Return (x, y) of the center of cell containing provided text 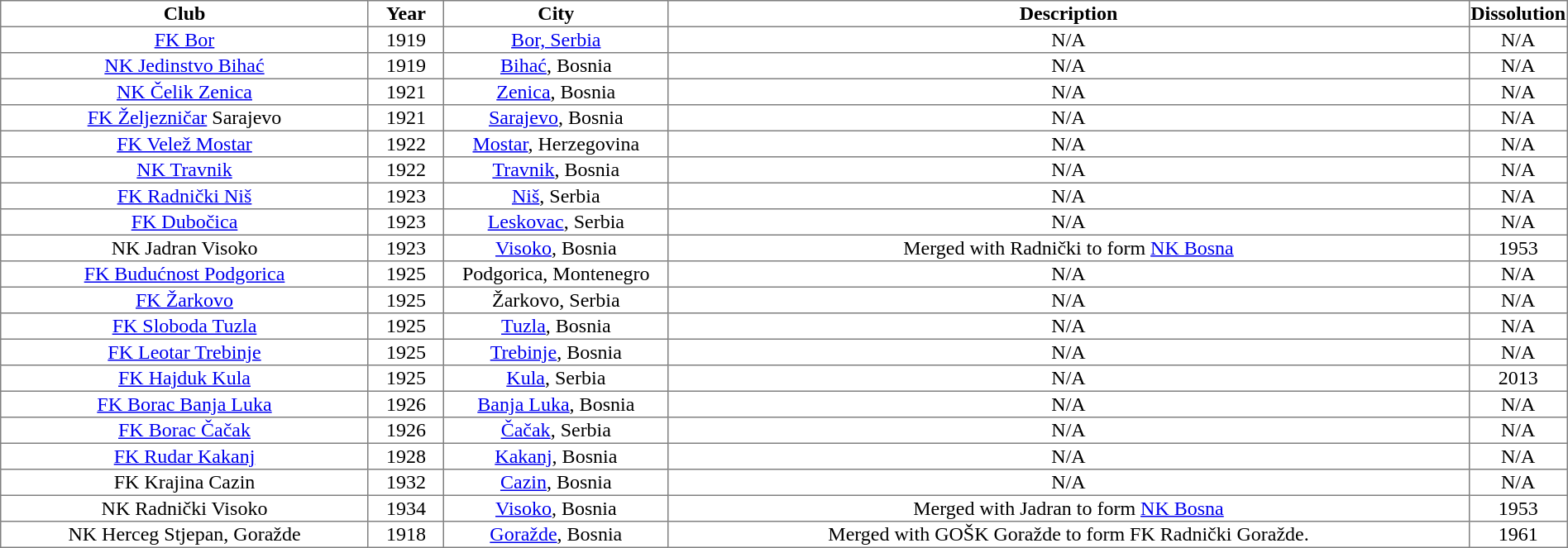
FK Žarkovo (185, 300)
Cazin, Bosnia (557, 483)
NK Jadran Visoko (185, 248)
Zenica, Bosnia (557, 92)
Bihać, Bosnia (557, 66)
FK Budućnost Podgorica (185, 274)
Year (405, 14)
Merged with GOŠK Goražde to form FK Radnički Goražde. (1068, 535)
Niš, Serbia (557, 196)
Dissolution (1518, 14)
FK Borac Čačak (185, 431)
Sarajevo, Bosnia (557, 118)
Kula, Serbia (557, 379)
1961 (1518, 535)
Podgorica, Montenegro (557, 274)
FK Željezničar Sarajevo (185, 118)
FK Hajduk Kula (185, 379)
2013 (1518, 379)
FK Borac Banja Luka (185, 404)
Travnik, Bosnia (557, 170)
Goražde, Bosnia (557, 535)
FK Bor (185, 40)
Tuzla, Bosnia (557, 326)
1932 (405, 483)
NK Herceg Stjepan, Goražde (185, 535)
Club (185, 14)
NK Jedinstvo Bihać (185, 66)
Leskovac, Serbia (557, 222)
City (557, 14)
FK Rudar Kakanj (185, 456)
1928 (405, 456)
Mostar, Herzegovina (557, 144)
Čačak, Serbia (557, 431)
FK Sloboda Tuzla (185, 326)
Bor, Serbia (557, 40)
Trebinje, Bosnia (557, 352)
Žarkovo, Serbia (557, 300)
FK Velež Mostar (185, 144)
Banja Luka, Bosnia (557, 404)
Kakanj, Bosnia (557, 456)
NK Radnički Visoko (185, 508)
1934 (405, 508)
1918 (405, 535)
Merged with Jadran to form NK Bosna (1068, 508)
NK Čelik Zenica (185, 92)
FK Krajina Cazin (185, 483)
Description (1068, 14)
FK Radnički Niš (185, 196)
FK Dubočica (185, 222)
FK Leotar Trebinje (185, 352)
Merged with Radnički to form NK Bosna (1068, 248)
NK Travnik (185, 170)
